Detect which cell encompasses the target text, then output its [x, y] center coordinate. 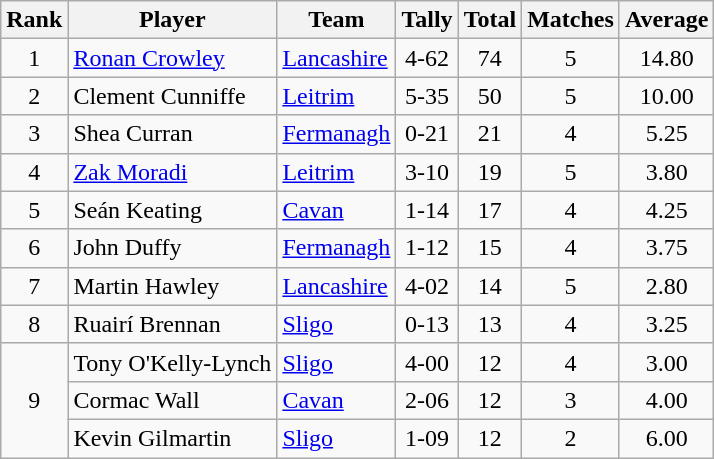
Cormac Wall [172, 400]
19 [490, 172]
2.80 [666, 286]
8 [34, 324]
0-13 [427, 324]
4-02 [427, 286]
0-21 [427, 134]
4.00 [666, 400]
14 [490, 286]
3-10 [427, 172]
2-06 [427, 400]
1 [34, 58]
Zak Moradi [172, 172]
Tally [427, 20]
13 [490, 324]
14.80 [666, 58]
Rank [34, 20]
Player [172, 20]
7 [34, 286]
Kevin Gilmartin [172, 438]
1-12 [427, 248]
4.25 [666, 210]
10.00 [666, 96]
5.25 [666, 134]
Seán Keating [172, 210]
Ruairí Brennan [172, 324]
John Duffy [172, 248]
17 [490, 210]
15 [490, 248]
Clement Cunniffe [172, 96]
Team [336, 20]
3.00 [666, 362]
3.80 [666, 172]
4-62 [427, 58]
21 [490, 134]
Martin Hawley [172, 286]
Ronan Crowley [172, 58]
Matches [571, 20]
9 [34, 400]
Shea Curran [172, 134]
6 [34, 248]
3.75 [666, 248]
1-14 [427, 210]
Average [666, 20]
1-09 [427, 438]
Total [490, 20]
4-00 [427, 362]
6.00 [666, 438]
50 [490, 96]
74 [490, 58]
Tony O'Kelly-Lynch [172, 362]
5-35 [427, 96]
3.25 [666, 324]
